Determine the (X, Y) coordinate at the center of the cell enclosing the given text.  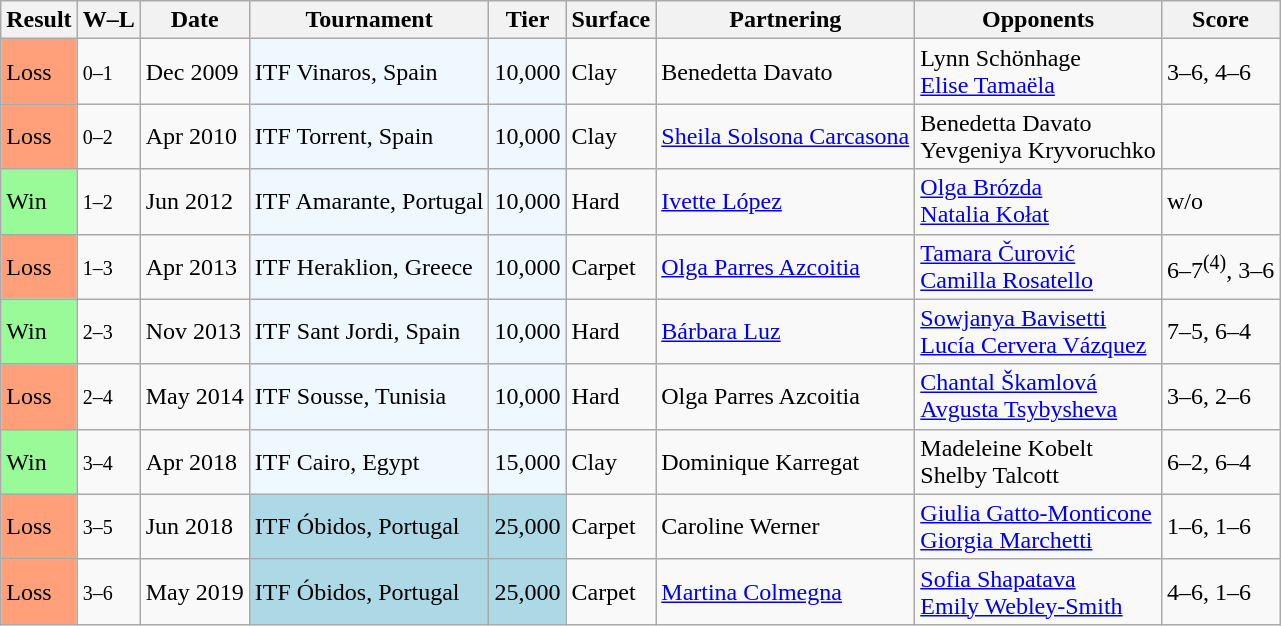
Chantal Škamlová Avgusta Tsybysheva (1038, 396)
ITF Sousse, Tunisia (369, 396)
3–5 (108, 526)
Madeleine Kobelt Shelby Talcott (1038, 462)
Apr 2010 (194, 136)
Apr 2018 (194, 462)
Dominique Karregat (786, 462)
Nov 2013 (194, 332)
0–1 (108, 72)
3–6, 4–6 (1220, 72)
6–7(4), 3–6 (1220, 266)
15,000 (528, 462)
0–2 (108, 136)
3–6, 2–6 (1220, 396)
Martina Colmegna (786, 592)
Benedetta Davato Yevgeniya Kryvoruchko (1038, 136)
Result (39, 20)
ITF Vinaros, Spain (369, 72)
Benedetta Davato (786, 72)
w/o (1220, 202)
ITF Heraklion, Greece (369, 266)
Bárbara Luz (786, 332)
Sheila Solsona Carcasona (786, 136)
Caroline Werner (786, 526)
Olga Brózda Natalia Kołat (1038, 202)
Jun 2018 (194, 526)
2–3 (108, 332)
Tamara Čurović Camilla Rosatello (1038, 266)
Sofia Shapatava Emily Webley-Smith (1038, 592)
3–4 (108, 462)
4–6, 1–6 (1220, 592)
Score (1220, 20)
ITF Torrent, Spain (369, 136)
2–4 (108, 396)
ITF Amarante, Portugal (369, 202)
Opponents (1038, 20)
Date (194, 20)
W–L (108, 20)
6–2, 6–4 (1220, 462)
Ivette López (786, 202)
Giulia Gatto-Monticone Giorgia Marchetti (1038, 526)
1–3 (108, 266)
Tournament (369, 20)
7–5, 6–4 (1220, 332)
May 2019 (194, 592)
3–6 (108, 592)
Tier (528, 20)
Surface (611, 20)
Apr 2013 (194, 266)
May 2014 (194, 396)
Partnering (786, 20)
Lynn Schönhage Elise Tamaëla (1038, 72)
Dec 2009 (194, 72)
Jun 2012 (194, 202)
1–2 (108, 202)
ITF Cairo, Egypt (369, 462)
ITF Sant Jordi, Spain (369, 332)
Sowjanya Bavisetti Lucía Cervera Vázquez (1038, 332)
1–6, 1–6 (1220, 526)
